Return (X, Y) of the center of cell containing provided text 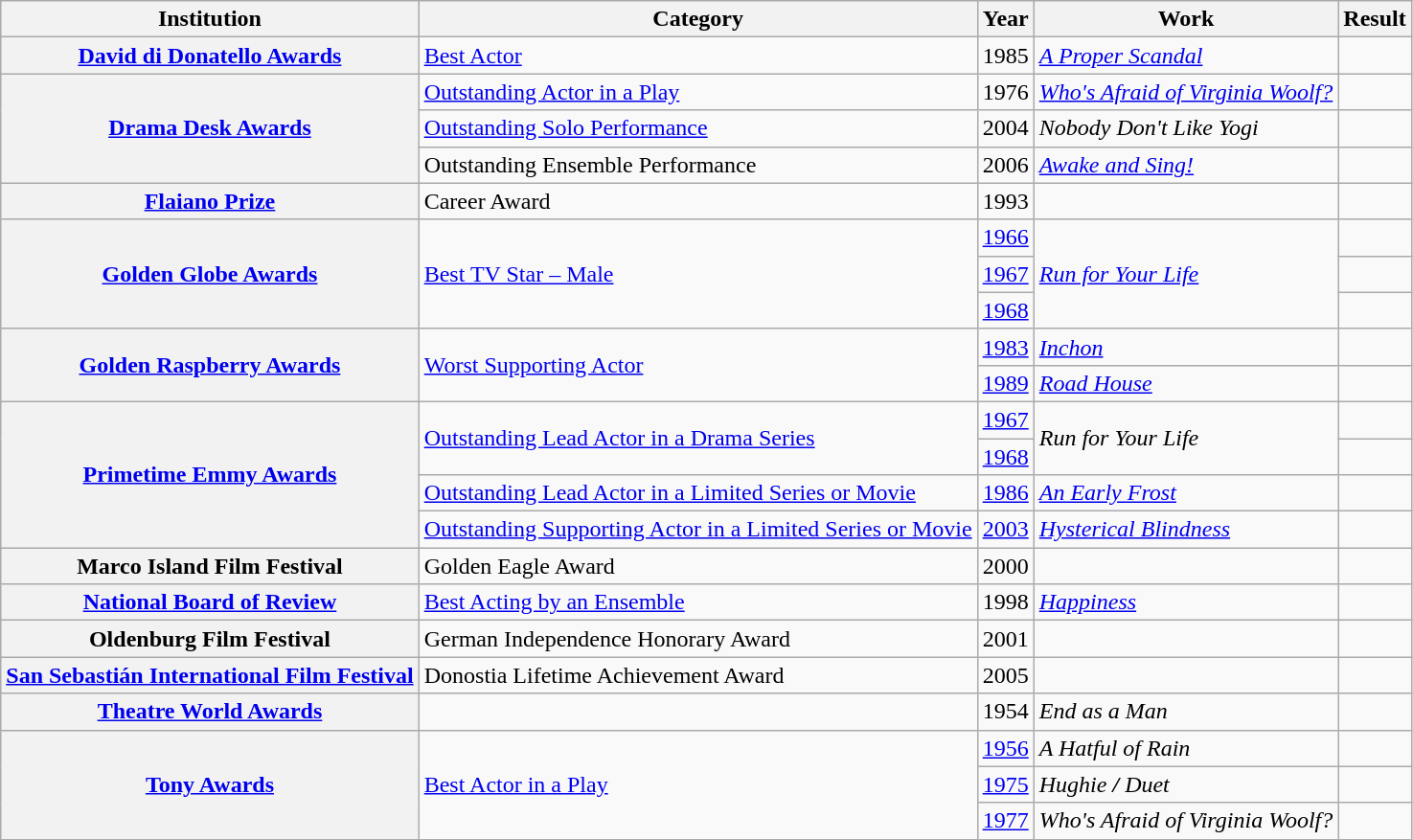
1983 (1006, 347)
1986 (1006, 493)
Golden Eagle Award (697, 566)
Category (697, 19)
Outstanding Supporting Actor in a Limited Series or Movie (697, 530)
Best TV Star – Male (697, 274)
Outstanding Lead Actor in a Limited Series or Movie (697, 493)
A Proper Scandal (1186, 56)
Best Actor in a Play (697, 784)
Happiness (1186, 602)
2001 (1006, 639)
Marco Island Film Festival (210, 566)
Hughie / Duet (1186, 784)
End as a Man (1186, 712)
1985 (1006, 56)
Flaiano Prize (210, 201)
Inchon (1186, 347)
1954 (1006, 712)
Golden Raspberry Awards (210, 365)
Drama Desk Awards (210, 128)
An Early Frost (1186, 493)
1976 (1006, 92)
David di Donatello Awards (210, 56)
1975 (1006, 784)
Donostia Lifetime Achievement Award (697, 675)
Result (1375, 19)
Outstanding Solo Performance (697, 128)
2003 (1006, 530)
Best Actor (697, 56)
2004 (1006, 128)
Best Acting by an Ensemble (697, 602)
1989 (1006, 383)
Oldenburg Film Festival (210, 639)
A Hatful of Rain (1186, 748)
Tony Awards (210, 784)
1966 (1006, 238)
Road House (1186, 383)
Year (1006, 19)
2005 (1006, 675)
Career Award (697, 201)
San Sebastián International Film Festival (210, 675)
1998 (1006, 602)
Hysterical Blindness (1186, 530)
Outstanding Actor in a Play (697, 92)
German Independence Honorary Award (697, 639)
1977 (1006, 821)
Theatre World Awards (210, 712)
2000 (1006, 566)
Institution (210, 19)
Outstanding Lead Actor in a Drama Series (697, 438)
Outstanding Ensemble Performance (697, 165)
2006 (1006, 165)
National Board of Review (210, 602)
Awake and Sing! (1186, 165)
Work (1186, 19)
Nobody Don't Like Yogi (1186, 128)
Primetime Emmy Awards (210, 474)
Worst Supporting Actor (697, 365)
Golden Globe Awards (210, 274)
1956 (1006, 748)
1993 (1006, 201)
